Return the [X, Y] coordinate for the center point of the cell that contains the specified text.  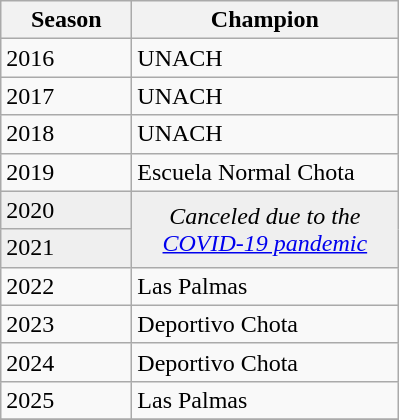
2024 [66, 362]
2017 [66, 96]
2023 [66, 324]
2025 [66, 400]
2021 [66, 248]
Canceled due to the COVID-19 pandemic [265, 229]
Season [66, 20]
2018 [66, 134]
2020 [66, 210]
Escuela Normal Chota [265, 172]
2022 [66, 286]
2016 [66, 58]
Champion [265, 20]
2019 [66, 172]
